Locate the cell with the specified text and output its (X, Y) center coordinate. 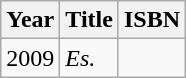
ISBN (152, 20)
Year (30, 20)
Title (90, 20)
Es. (90, 58)
2009 (30, 58)
